Extract the [x, y] coordinate from the center of the cell holding the provided text.  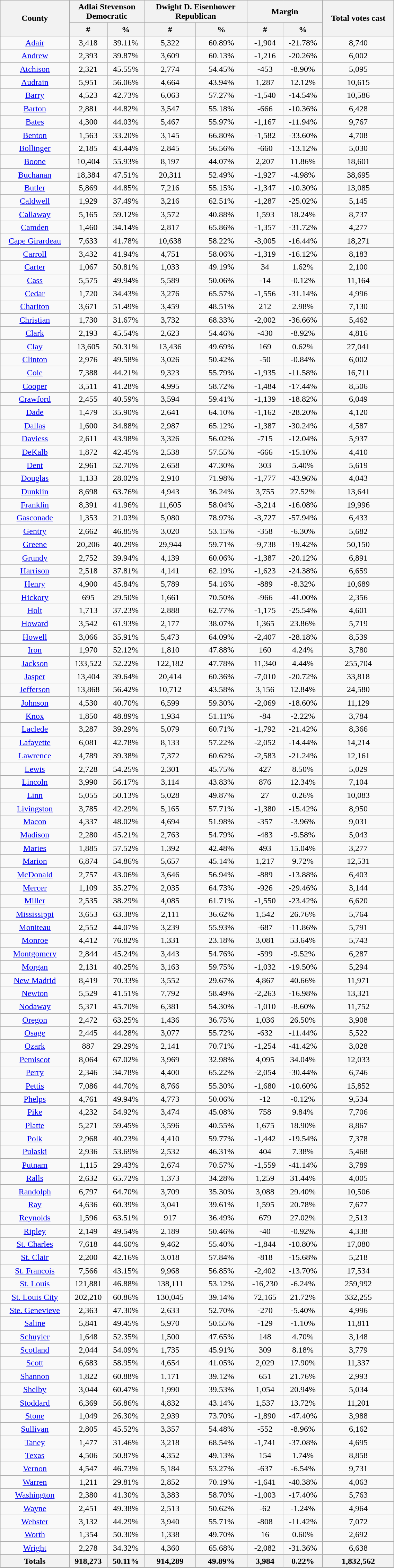
-11.94% [303, 122]
5,467 [170, 122]
9,767 [358, 122]
130,045 [170, 1297]
17.90% [303, 1363]
-20.26% [303, 56]
4,005 [358, 1178]
56.17% [126, 782]
-23.42% [303, 901]
Boone [35, 161]
-0.92% [303, 1231]
-21.24% [303, 756]
Pettis [35, 1086]
61.71% [221, 901]
Washington [35, 1495]
3,239 [170, 927]
4,412 [88, 940]
-8.96% [303, 1429]
4,789 [88, 756]
7,216 [170, 188]
5,589 [170, 280]
-8.92% [303, 333]
45.24% [126, 954]
Douglas [35, 478]
3,026 [170, 359]
Margin [285, 12]
45.75% [221, 769]
Howell [35, 637]
9,968 [170, 1271]
1,365 [265, 624]
72,165 [265, 1297]
56.94% [221, 875]
-9,738 [265, 544]
6,369 [88, 1403]
2,535 [88, 901]
46.73% [126, 1469]
-31.36% [303, 1548]
122,182 [170, 663]
3,081 [265, 940]
4.70% [303, 1337]
13,321 [358, 993]
1,675 [265, 1125]
-17.44% [303, 386]
Caldwell [35, 201]
49.58% [126, 359]
8.18% [303, 1350]
45.08% [221, 1112]
34.28% [221, 1178]
2,939 [170, 1416]
-0.84% [303, 359]
-11.42% [303, 1522]
70.19% [221, 1482]
-5.40% [303, 1310]
-31.14% [303, 293]
2,910 [170, 478]
427 [265, 769]
5,371 [88, 1006]
45.54% [126, 333]
-552 [265, 1429]
1,595 [265, 1204]
35.30% [221, 1191]
12.84% [303, 690]
-15.10% [303, 452]
8,698 [88, 492]
8,197 [170, 161]
39.38% [126, 756]
58.22% [221, 241]
-1,777 [265, 478]
2,658 [170, 465]
2,968 [88, 1139]
Lawrence [35, 756]
-50 [265, 359]
-41.42% [303, 1046]
4,043 [358, 478]
3,984 [265, 1561]
3,041 [170, 1204]
4,120 [358, 412]
65.68% [221, 1548]
3,287 [88, 729]
-16,230 [265, 1284]
2,888 [170, 611]
160 [265, 650]
Stoddard [35, 1403]
54.92% [126, 1112]
5,869 [88, 188]
Reynolds [35, 1218]
Vernon [35, 1469]
40.29% [126, 544]
-1,032 [265, 967]
49.87% [221, 795]
4,277 [358, 228]
Randolph [35, 1191]
5,184 [170, 1469]
73.70% [221, 1416]
3,077 [170, 1033]
7,792 [170, 993]
-3,214 [265, 505]
-10.60% [303, 1086]
58.70% [221, 1495]
29,944 [170, 544]
18.90% [303, 1125]
5,079 [170, 729]
13,436 [170, 346]
4,139 [170, 557]
49.38% [126, 1508]
-20.72% [303, 676]
-632 [265, 1033]
-2,052 [265, 742]
4,654 [170, 1363]
-818 [265, 1258]
65.57% [221, 293]
-2,054 [265, 1073]
9,731 [358, 1469]
1,661 [170, 597]
4,832 [170, 1403]
7.38% [303, 1152]
53.64% [303, 940]
1,934 [170, 716]
8,539 [358, 637]
8,740 [358, 43]
St. Charles [35, 1244]
4,816 [358, 333]
-12.04% [303, 439]
39.87% [126, 56]
2,189 [170, 1231]
45.91% [221, 1350]
6,433 [358, 518]
-1,890 [265, 1416]
Dallas [35, 426]
Saline [35, 1323]
Lafayette [35, 742]
66.80% [221, 135]
6,683 [88, 1363]
-1,844 [265, 1244]
8,133 [170, 742]
121,881 [88, 1284]
695 [88, 597]
70.33% [126, 980]
Sullivan [35, 1429]
Carter [35, 267]
4,085 [170, 901]
-1.10% [303, 1323]
36.24% [221, 492]
27,041 [358, 346]
-430 [265, 333]
-2,069 [265, 703]
44.28% [126, 1033]
59.77% [221, 1139]
29.43% [126, 1165]
-1,254 [265, 1046]
55.15% [221, 188]
31.44% [303, 1178]
38.07% [221, 624]
64.10% [221, 412]
-637 [265, 1469]
11,971 [358, 980]
20.78% [303, 1204]
29.81% [126, 1482]
11,201 [358, 1403]
4,063 [358, 1482]
1,885 [88, 848]
Worth [35, 1535]
39.61% [221, 1204]
-1,540 [265, 95]
-8.60% [303, 1006]
-41.00% [303, 597]
4,943 [170, 492]
1,563 [88, 135]
7,677 [358, 1204]
44.70% [126, 1086]
40.88% [221, 214]
-1,741 [265, 1442]
1,171 [170, 1376]
39.29% [126, 729]
-25.54% [303, 611]
2,961 [88, 465]
2,044 [88, 1350]
1,500 [170, 1337]
Harrison [35, 571]
St. Clair [35, 1258]
2,532 [170, 1152]
56.42% [126, 690]
9.84% [303, 1112]
43.98% [126, 439]
2,845 [170, 148]
44.82% [126, 109]
45.84% [126, 584]
1,477 [88, 1442]
Laclede [35, 729]
3,443 [170, 954]
Texas [35, 1456]
55.79% [221, 373]
4,337 [88, 822]
Morgan [35, 967]
-660 [265, 148]
54.45% [221, 69]
-3,005 [265, 241]
-3.96% [303, 822]
10,506 [358, 1191]
6,874 [88, 861]
5,080 [170, 518]
4,360 [170, 1548]
-15.68% [303, 1258]
Lewis [35, 769]
3,908 [358, 1020]
8,183 [358, 254]
Gasconade [35, 518]
54.30% [221, 1006]
41.28% [126, 386]
50.11% [126, 1561]
45.55% [126, 69]
Andrew [35, 56]
4,867 [265, 980]
-9.58% [303, 835]
7,706 [358, 1112]
54.25% [126, 769]
43.83% [221, 782]
4,636 [88, 1204]
62.19% [221, 571]
Totals [35, 1561]
4,587 [358, 426]
29.29% [126, 1046]
3,940 [170, 1522]
5,043 [358, 835]
52.35% [126, 1337]
4,095 [265, 1059]
5,271 [88, 1125]
58.95% [126, 1363]
62.51% [221, 201]
10,404 [88, 161]
5,719 [358, 624]
38,695 [358, 174]
5,743 [358, 940]
34.14% [126, 228]
-11.86% [303, 927]
-31.72% [303, 228]
59.45% [126, 1125]
Pike [35, 1112]
14,214 [358, 742]
7,086 [88, 1086]
-1.24% [303, 1508]
1,331 [170, 940]
-1,139 [265, 399]
63.38% [126, 914]
Benton [35, 135]
Newton [35, 993]
16,711 [358, 373]
2,805 [88, 1429]
Audrain [35, 82]
51.98% [221, 822]
2,552 [88, 927]
1,133 [88, 478]
Livingston [35, 809]
5,322 [170, 43]
39.14% [221, 1297]
3,474 [170, 1112]
9,462 [170, 1244]
18,384 [88, 174]
3,276 [170, 293]
60.88% [126, 1376]
6,428 [358, 109]
Greene [35, 544]
Johnson [35, 703]
-16.44% [303, 241]
1,810 [170, 650]
-483 [265, 835]
60.36% [221, 676]
Warren [35, 1482]
59.75% [221, 967]
-21.78% [303, 43]
-7,010 [265, 676]
40.70% [126, 703]
46.88% [126, 1284]
13.72% [303, 1403]
-19.54% [303, 1139]
-1,319 [265, 254]
1,211 [88, 1482]
3,785 [88, 809]
255,704 [358, 663]
-18.82% [303, 399]
11,811 [358, 1323]
44.21% [126, 373]
-453 [265, 69]
6,797 [88, 1191]
5,529 [88, 993]
-29.46% [303, 888]
58.04% [221, 505]
3,594 [170, 399]
Barton [35, 109]
Wright [35, 1548]
Camden [35, 228]
1,970 [88, 650]
3,511 [88, 386]
2,632 [88, 1178]
Shannon [35, 1376]
-1,003 [265, 1495]
3,784 [358, 716]
918,273 [88, 1561]
29.50% [126, 597]
3,148 [358, 1337]
0.60% [303, 1535]
42.73% [126, 95]
8,391 [88, 505]
1,872 [88, 452]
3,432 [88, 254]
1,735 [170, 1350]
3,552 [170, 980]
Madison [35, 835]
6,381 [170, 1006]
50.87% [126, 1456]
13,605 [88, 346]
Henry [35, 584]
Cole [35, 373]
-1,904 [265, 43]
1,537 [265, 1403]
McDonald [35, 875]
40.59% [126, 399]
2,193 [88, 333]
-18.60% [303, 703]
37.81% [126, 571]
3,732 [170, 320]
4,352 [170, 1456]
2,278 [88, 1548]
3,216 [170, 201]
7,388 [88, 373]
50.81% [126, 267]
2,141 [170, 1046]
3,114 [170, 782]
40.66% [303, 980]
54.86% [126, 861]
2,844 [88, 954]
3,357 [170, 1429]
1,338 [170, 1535]
67.02% [126, 1059]
3,969 [170, 1059]
Shelby [35, 1389]
5,951 [88, 82]
Gentry [35, 531]
3,145 [170, 135]
52.49% [221, 174]
-40 [265, 1231]
2,100 [358, 267]
Clark [35, 333]
-1,641 [265, 1482]
St. Francois [35, 1271]
21.72% [303, 1297]
Bates [35, 122]
-1,680 [265, 1086]
6,049 [358, 399]
1,115 [88, 1165]
-47.40% [303, 1416]
7,378 [358, 1139]
Oregon [35, 1020]
52.22% [126, 663]
Crawford [35, 399]
Butler [35, 188]
50.13% [126, 795]
9,534 [358, 1099]
-8.90% [303, 69]
8.50% [303, 769]
-1,792 [265, 729]
64.09% [221, 637]
34.04% [303, 1059]
3,572 [170, 214]
8,766 [170, 1086]
2,200 [88, 1258]
2,993 [358, 1376]
7,072 [358, 1522]
Atchison [35, 69]
-62 [265, 1508]
Mississippi [35, 914]
Stone [35, 1416]
Ralls [35, 1178]
2,393 [88, 56]
65.86% [221, 228]
5,763 [358, 1495]
53.12% [221, 1284]
70.71% [221, 1046]
43.94% [221, 82]
-10.30% [303, 188]
57.71% [221, 809]
43.06% [126, 875]
20,206 [88, 544]
2,692 [358, 1535]
2,623 [170, 333]
38.29% [126, 901]
39.64% [126, 676]
-1,623 [265, 571]
309 [265, 1350]
4,530 [88, 703]
4,300 [88, 122]
55.97% [221, 122]
57.52% [126, 848]
3,609 [170, 56]
10,712 [170, 690]
Putnam [35, 1165]
Franklin [35, 505]
3,028 [358, 1046]
Carroll [35, 254]
27.02% [303, 1218]
49.45% [126, 1323]
Christian [35, 320]
-84 [265, 716]
54.09% [126, 1350]
3,547 [170, 109]
1,990 [170, 1389]
12,033 [358, 1059]
37.49% [126, 201]
4,506 [88, 1456]
2,641 [170, 412]
57.22% [221, 742]
6,891 [358, 557]
5,095 [358, 69]
36.49% [221, 1218]
2,301 [170, 769]
5,468 [358, 1152]
-19.42% [303, 544]
138,111 [170, 1284]
2,763 [170, 835]
21.76% [303, 1376]
-1,216 [265, 56]
Dent [35, 465]
61.93% [126, 624]
45.52% [126, 1429]
Cape Girardeau [35, 241]
3,088 [265, 1191]
2,029 [265, 1363]
3,418 [88, 43]
Nodaway [35, 1006]
-1,167 [265, 122]
10,083 [358, 795]
-13.70% [303, 1271]
4,141 [170, 571]
1,109 [88, 888]
4,751 [170, 254]
-3,727 [265, 518]
44.29% [126, 1522]
-1,484 [265, 386]
-1,347 [265, 188]
Monroe [35, 940]
49.89% [221, 1561]
55.30% [221, 1086]
-1,559 [265, 1165]
-599 [265, 954]
64.70% [126, 1191]
60.47% [126, 1389]
48.89% [126, 716]
56.56% [221, 148]
50.55% [221, 1323]
48.02% [126, 822]
St. Louis City [35, 1297]
Clinton [35, 359]
-2,402 [265, 1271]
1,713 [88, 611]
-1,935 [265, 373]
2,455 [88, 399]
-9.52% [303, 954]
33,818 [358, 676]
Ripley [35, 1231]
42.78% [126, 742]
49.69% [221, 346]
10,615 [358, 82]
9,031 [358, 822]
36.75% [221, 1020]
42.16% [126, 1258]
4,695 [358, 1442]
Dwight D. EisenhowerRepublican [196, 12]
6,620 [358, 901]
4,232 [88, 1112]
-30.44% [303, 1073]
55.18% [221, 109]
3,990 [88, 782]
8,858 [358, 1456]
-1,380 [265, 809]
1,067 [88, 267]
50.46% [221, 1231]
-808 [265, 1522]
-2,583 [265, 756]
Total votes cast [358, 18]
2,728 [88, 769]
4,523 [88, 95]
1,600 [88, 426]
2,881 [88, 109]
7,566 [88, 1271]
3,163 [170, 967]
1,593 [265, 214]
1,850 [88, 716]
63.25% [126, 1020]
Marion [35, 861]
3,044 [88, 1389]
15,852 [358, 1086]
20.94% [303, 1389]
8,506 [358, 386]
56.86% [126, 1403]
4,547 [88, 1469]
-1,287 [265, 201]
2,131 [88, 967]
34.78% [126, 1073]
3,020 [170, 531]
17,534 [358, 1271]
46.85% [126, 531]
56.85% [221, 1271]
2,111 [170, 914]
2,936 [88, 1152]
Taney [35, 1442]
1,730 [88, 320]
-715 [265, 439]
17,080 [358, 1244]
44.85% [126, 188]
4,964 [358, 1508]
29.40% [303, 1191]
2,280 [88, 835]
41.30% [126, 1495]
1,033 [170, 267]
2,363 [88, 1310]
63.51% [126, 1218]
Polk [35, 1139]
2,149 [88, 1231]
21.03% [126, 518]
2,321 [88, 69]
-21.42% [303, 729]
57.27% [221, 95]
2,774 [170, 69]
-1,927 [265, 174]
35.90% [126, 412]
64.73% [221, 888]
44.60% [126, 1244]
1,259 [265, 1178]
4.44% [303, 663]
28.02% [126, 478]
10,638 [170, 241]
1,929 [88, 201]
-1,442 [265, 1139]
4,995 [170, 386]
49.70% [221, 1535]
11,129 [358, 703]
5,575 [88, 280]
11.86% [303, 161]
-16.08% [303, 505]
1,287 [265, 82]
4.24% [303, 650]
169 [265, 346]
-19.50% [303, 967]
2,538 [170, 452]
2,852 [170, 1482]
23.86% [303, 624]
1,354 [88, 1535]
-1,162 [265, 412]
34.32% [126, 1548]
1,392 [170, 848]
-16.12% [303, 254]
259,992 [358, 1284]
2,976 [88, 359]
2,757 [88, 875]
3,542 [88, 624]
49.13% [221, 1456]
59.12% [126, 214]
65.12% [221, 426]
-2,263 [265, 993]
-16.98% [303, 993]
7,130 [358, 307]
Webster [35, 1522]
8,064 [88, 1059]
58.06% [221, 254]
44.03% [126, 122]
48.51% [221, 307]
154 [265, 1456]
887 [88, 1046]
60.39% [126, 1204]
-1,357 [265, 228]
-1,556 [265, 293]
65.72% [126, 1178]
4,708 [358, 135]
7,618 [88, 1244]
679 [265, 1218]
6,599 [170, 703]
Bollinger [35, 148]
5,682 [358, 531]
5,029 [358, 769]
202,210 [88, 1297]
Jefferson [35, 690]
4,900 [88, 584]
43.44% [126, 148]
13,085 [358, 188]
County [35, 18]
Pulaski [35, 1152]
7,372 [170, 756]
65.22% [221, 1073]
16 [265, 1535]
-11.44% [303, 1033]
-2,407 [265, 637]
-33.60% [303, 135]
8,867 [358, 1125]
3,988 [358, 1416]
26.50% [303, 1020]
11,340 [265, 663]
26.76% [303, 914]
47.65% [221, 1337]
5,145 [358, 201]
1,436 [170, 1020]
78.97% [221, 518]
51.49% [126, 307]
3,789 [358, 1165]
3,596 [170, 1125]
60.06% [221, 557]
12.34% [303, 782]
27 [265, 795]
Scotland [35, 1350]
3,709 [170, 1191]
4,773 [170, 1099]
-6.24% [303, 1284]
7,104 [358, 782]
0.62% [303, 346]
39.53% [221, 1389]
50,150 [358, 544]
45.70% [126, 1006]
56.06% [126, 82]
-24.38% [303, 571]
-15.42% [303, 809]
Macon [35, 822]
2,752 [88, 557]
-1,550 [265, 901]
1,054 [265, 1389]
43.58% [221, 690]
59.30% [221, 703]
39.12% [221, 1376]
303 [265, 465]
6,638 [358, 1548]
Pemiscot [35, 1059]
3,780 [358, 650]
47.51% [126, 174]
29.67% [221, 980]
52.12% [126, 650]
57.55% [221, 452]
3,779 [358, 1350]
43.15% [126, 1271]
3,653 [88, 914]
-40.38% [303, 1482]
54.16% [221, 584]
-13.12% [303, 148]
47.78% [221, 663]
2,633 [170, 1310]
50.31% [126, 346]
-358 [265, 531]
50.42% [221, 359]
60.13% [221, 56]
Cedar [35, 293]
7,633 [88, 241]
2,518 [88, 571]
St. Louis [35, 1284]
-17.40% [303, 1495]
3,671 [88, 307]
2,207 [265, 161]
18,601 [358, 161]
Cass [35, 280]
39.94% [126, 557]
53.27% [221, 1469]
50.30% [126, 1535]
Barry [35, 95]
3,383 [170, 1495]
6,081 [88, 742]
13,404 [88, 676]
5,294 [358, 967]
-6.54% [303, 1469]
-13.88% [303, 875]
Lincoln [35, 782]
-30.24% [303, 426]
-129 [265, 1323]
-37.08% [303, 1442]
5,970 [170, 1323]
2,674 [170, 1165]
New Madrid [35, 980]
-25.02% [303, 201]
3,218 [170, 1442]
-8.32% [303, 584]
2,356 [358, 597]
Grundy [35, 557]
404 [265, 1152]
40.55% [221, 1125]
9,323 [170, 373]
5,791 [358, 927]
2,177 [170, 624]
8,950 [358, 809]
46.31% [221, 1152]
Holt [35, 611]
35.27% [126, 888]
0.26% [303, 795]
-10.36% [303, 109]
60.86% [126, 1297]
Ray [35, 1204]
4,761 [88, 1099]
Phelps [35, 1099]
3,646 [170, 875]
2,451 [88, 1508]
60.89% [221, 43]
5.40% [303, 465]
1,353 [88, 518]
31.46% [126, 1442]
18.24% [303, 214]
Ozark [35, 1046]
5,764 [358, 914]
60.71% [221, 729]
3,156 [265, 690]
54.46% [221, 333]
11,164 [358, 280]
Ste. Genevieve [35, 1310]
71.98% [221, 478]
2,662 [88, 531]
-6.30% [303, 531]
-270 [265, 1310]
20,311 [170, 174]
39.11% [126, 43]
41.78% [126, 241]
5,841 [88, 1323]
Cooper [35, 386]
1,460 [88, 228]
8,737 [358, 214]
5,030 [358, 148]
-2.22% [303, 716]
-966 [265, 597]
Daviess [35, 439]
11,337 [358, 1363]
55.71% [221, 1522]
1,822 [88, 1376]
2,346 [88, 1073]
18,271 [358, 241]
914,289 [170, 1561]
917 [170, 1218]
3,066 [88, 637]
2,185 [88, 148]
Scott [35, 1363]
Osage [35, 1033]
-2,002 [265, 320]
Iron [35, 650]
43.14% [221, 1403]
36.62% [221, 914]
13,641 [358, 492]
-41.14% [303, 1165]
34.88% [126, 426]
54.79% [221, 835]
49.19% [221, 267]
12,161 [358, 756]
68.54% [221, 1442]
1,049 [88, 1416]
60.62% [221, 756]
76.82% [126, 940]
15.04% [303, 848]
3,144 [358, 888]
41.05% [221, 1363]
49.54% [126, 1231]
-1,010 [265, 1006]
1,720 [88, 293]
2,472 [88, 1020]
10,689 [358, 584]
51.11% [221, 716]
58.72% [221, 386]
Clay [35, 346]
5,789 [170, 584]
-43.96% [303, 478]
-926 [265, 888]
2,380 [88, 1495]
-10.80% [303, 1244]
8,419 [88, 980]
-14.44% [303, 742]
5,218 [358, 1258]
Maries [35, 848]
8,366 [358, 729]
31.67% [126, 320]
11,605 [170, 505]
3,755 [265, 492]
57.84% [221, 1258]
41.96% [126, 505]
Montgomery [35, 954]
148 [265, 1337]
6,746 [358, 1073]
Adlai StevensonDemocratic [107, 12]
68.33% [221, 320]
1.62% [303, 267]
9.72% [303, 861]
Linn [35, 795]
23.18% [221, 940]
53.69% [126, 1152]
56.02% [221, 439]
493 [265, 848]
2.98% [303, 307]
11,752 [358, 1006]
-14.54% [303, 95]
-20.12% [303, 557]
3,277 [358, 848]
2,987 [170, 426]
62.77% [221, 611]
Schuyler [35, 1337]
6,162 [358, 1429]
-28.20% [303, 412]
Perry [35, 1073]
58.49% [221, 993]
19,996 [358, 505]
4,664 [170, 82]
Moniteau [35, 927]
3,326 [170, 439]
41.94% [126, 254]
26.30% [126, 1416]
2,817 [170, 228]
Mercer [35, 888]
40.25% [126, 967]
1,648 [88, 1337]
13,868 [88, 690]
Buchanan [35, 174]
45.21% [126, 835]
32.98% [221, 1059]
5,473 [170, 637]
27.52% [303, 492]
42.48% [221, 848]
53.15% [221, 531]
34.43% [126, 293]
3,132 [88, 1522]
20,414 [170, 676]
54.76% [221, 954]
5,028 [170, 795]
10,586 [358, 95]
6,287 [358, 954]
-1,582 [265, 135]
1.74% [303, 1456]
6,403 [358, 875]
-2,082 [265, 1548]
4,694 [170, 822]
-28.18% [303, 637]
5,462 [358, 320]
Platte [35, 1125]
0.22% [303, 1561]
Jackson [35, 663]
-36.66% [303, 320]
12.12% [303, 82]
6,659 [358, 571]
4,400 [170, 1073]
-687 [265, 927]
4,601 [358, 611]
12,531 [358, 861]
651 [265, 1376]
-4.98% [303, 174]
-11.58% [303, 373]
1,542 [265, 914]
-14 [265, 280]
5,522 [358, 1033]
35.91% [126, 637]
6,063 [170, 95]
63.76% [126, 492]
Callaway [35, 214]
4,338 [358, 1231]
Adair [35, 43]
-57.94% [303, 518]
41.51% [126, 993]
2,035 [170, 888]
Dade [35, 412]
Wayne [35, 1508]
1,036 [265, 1020]
DeKalb [35, 452]
5,619 [358, 465]
59.71% [221, 544]
42.45% [126, 452]
37.23% [126, 611]
Knox [35, 716]
70.50% [221, 597]
24,580 [358, 690]
5,055 [88, 795]
5,937 [358, 439]
1,373 [170, 1178]
59.41% [221, 399]
33.20% [126, 135]
Miller [35, 901]
Chariton [35, 307]
40.23% [126, 1139]
Jasper [35, 676]
212 [265, 307]
3,018 [170, 1258]
54.48% [221, 1429]
5,034 [358, 1389]
Howard [35, 624]
332,255 [358, 1297]
-357 [265, 822]
47.88% [221, 650]
1,217 [265, 861]
1,832,562 [358, 1561]
876 [265, 782]
70.57% [221, 1165]
Hickory [35, 597]
55.40% [221, 1244]
55.72% [221, 1033]
Dunklin [35, 492]
5,657 [170, 861]
50.62% [221, 1508]
1,479 [88, 412]
2,445 [88, 1033]
-1,175 [265, 611]
3,459 [170, 307]
2,611 [88, 439]
-12 [265, 1099]
1,596 [88, 1218]
42.29% [126, 809]
133,522 [88, 663]
758 [265, 1112]
45.14% [221, 861]
34 [265, 267]
